Pinpoint the cell where the given text exists, returning its [x, y] midpoint coordinate. 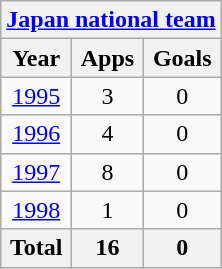
1996 [36, 134]
Year [36, 58]
1 [108, 210]
1995 [36, 96]
Goals [182, 58]
1997 [36, 172]
3 [108, 96]
4 [108, 134]
1998 [36, 210]
Apps [108, 58]
16 [108, 248]
8 [108, 172]
Total [36, 248]
Japan national team [111, 20]
